Identify which cell holds the provided text, then report its (X, Y) central coordinate. 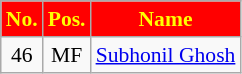
Subhonil Ghosh (166, 55)
46 (22, 55)
MF (67, 55)
Pos. (67, 19)
No. (22, 19)
Name (166, 19)
